From the cell containing the given text, extract its center point as [x, y] coordinate. 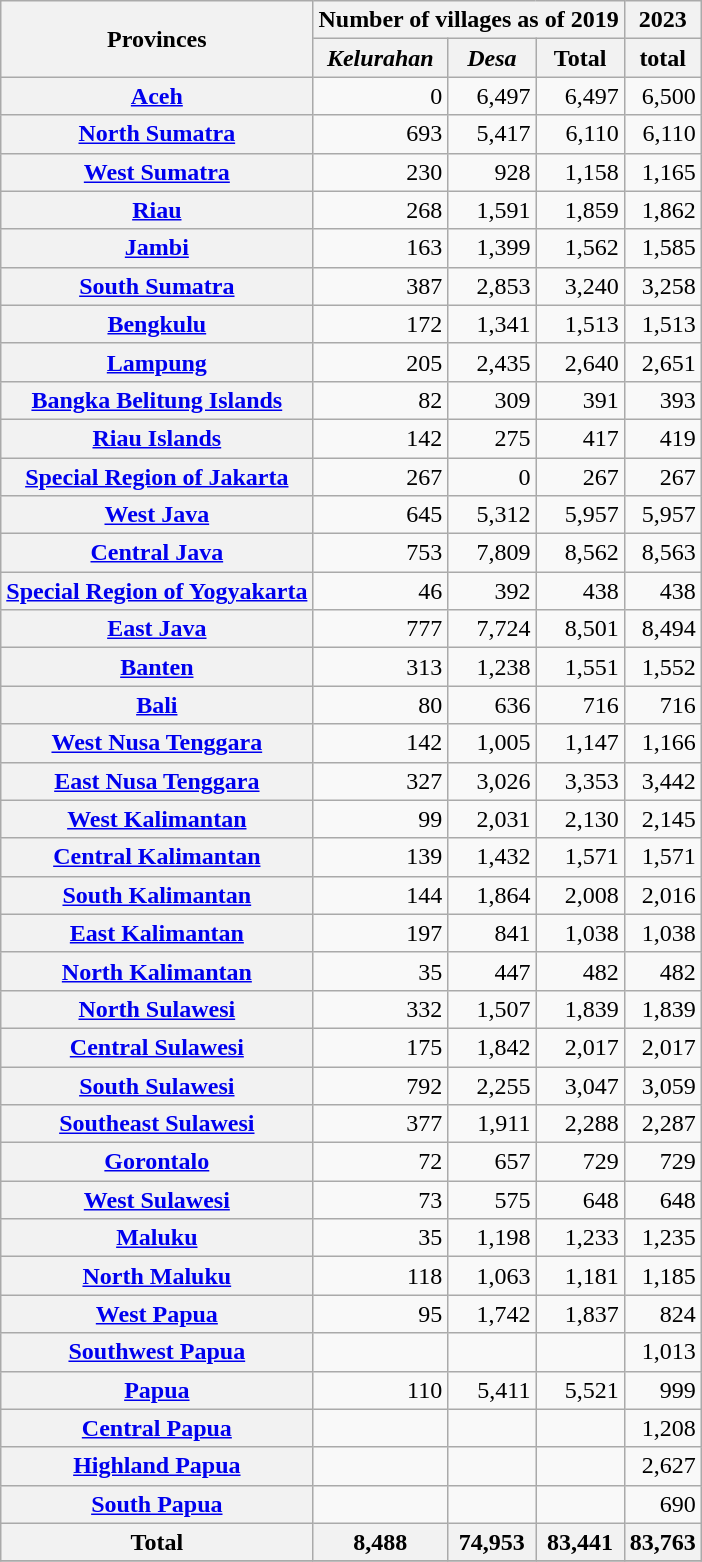
West Sulawesi [157, 1200]
5,411 [492, 1390]
197 [380, 933]
3,240 [580, 286]
1,551 [580, 667]
1,235 [662, 1238]
Southwest Papua [157, 1352]
419 [662, 438]
139 [380, 857]
2,435 [492, 362]
72 [380, 1162]
8,494 [662, 629]
West Nusa Tenggara [157, 743]
83,763 [662, 1542]
313 [380, 667]
1,837 [580, 1314]
5,312 [492, 515]
377 [380, 1124]
Highland Papua [157, 1466]
East Kalimantan [157, 933]
Jambi [157, 248]
3,258 [662, 286]
2,640 [580, 362]
1,562 [580, 248]
5,521 [580, 1390]
Lampung [157, 362]
1,864 [492, 895]
East Java [157, 629]
Central Papua [157, 1428]
636 [492, 705]
1,181 [580, 1276]
391 [580, 400]
Banten [157, 667]
575 [492, 1200]
Bangka Belitung Islands [157, 400]
777 [380, 629]
North Maluku [157, 1276]
824 [662, 1314]
2,287 [662, 1124]
North Sulawesi [157, 1009]
332 [380, 1009]
1,842 [492, 1047]
South Sulawesi [157, 1085]
792 [380, 1085]
99 [380, 819]
1,742 [492, 1314]
Papua [157, 1390]
1,911 [492, 1124]
7,724 [492, 629]
7,809 [492, 553]
East Nusa Tenggara [157, 781]
2,016 [662, 895]
2,130 [580, 819]
999 [662, 1390]
West Kalimantan [157, 819]
1,005 [492, 743]
2,288 [580, 1124]
46 [380, 591]
118 [380, 1276]
8,501 [580, 629]
205 [380, 362]
Desa [492, 58]
Riau [157, 210]
3,442 [662, 781]
Gorontalo [157, 1162]
327 [380, 781]
Bengkulu [157, 324]
5,417 [492, 134]
275 [492, 438]
2,853 [492, 286]
309 [492, 400]
417 [580, 438]
West Java [157, 515]
3,047 [580, 1085]
928 [492, 172]
Special Region of Jakarta [157, 477]
841 [492, 933]
Special Region of Yogyakarta [157, 591]
Central Kalimantan [157, 857]
172 [380, 324]
Central Java [157, 553]
83,441 [580, 1542]
West Papua [157, 1314]
1,013 [662, 1352]
Kelurahan [380, 58]
North Kalimantan [157, 971]
1,432 [492, 857]
2,008 [580, 895]
387 [380, 286]
690 [662, 1504]
West Sumatra [157, 172]
Number of villages as of 2019 [468, 20]
8,563 [662, 553]
1,507 [492, 1009]
1,147 [580, 743]
South Sumatra [157, 286]
1,166 [662, 743]
3,026 [492, 781]
1,185 [662, 1276]
8,488 [380, 1542]
73 [380, 1200]
2023 [662, 20]
74,953 [492, 1542]
total [662, 58]
693 [380, 134]
1,238 [492, 667]
80 [380, 705]
110 [380, 1390]
1,165 [662, 172]
657 [492, 1162]
2,145 [662, 819]
1,552 [662, 667]
Maluku [157, 1238]
Bali [157, 705]
6,500 [662, 96]
2,255 [492, 1085]
447 [492, 971]
8,562 [580, 553]
3,059 [662, 1085]
268 [380, 210]
1,585 [662, 248]
645 [380, 515]
1,341 [492, 324]
South Kalimantan [157, 895]
2,651 [662, 362]
82 [380, 400]
Provinces [157, 39]
3,353 [580, 781]
Riau Islands [157, 438]
144 [380, 895]
393 [662, 400]
1,591 [492, 210]
95 [380, 1314]
Southeast Sulawesi [157, 1124]
175 [380, 1047]
1,399 [492, 248]
1,158 [580, 172]
1,208 [662, 1428]
2,627 [662, 1466]
1,233 [580, 1238]
1,862 [662, 210]
2,031 [492, 819]
Aceh [157, 96]
230 [380, 172]
South Papua [157, 1504]
1,198 [492, 1238]
North Sumatra [157, 134]
392 [492, 591]
1,859 [580, 210]
Central Sulawesi [157, 1047]
753 [380, 553]
163 [380, 248]
1,063 [492, 1276]
